Scan for the cell matching the given text and deliver its [x, y] coordinate at center. 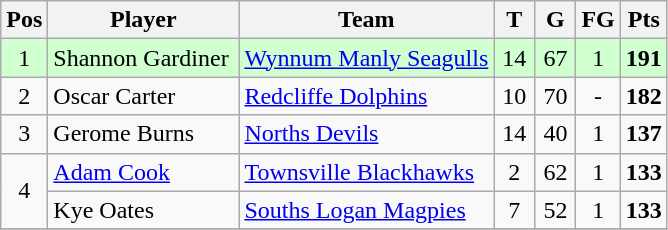
70 [556, 96]
T [514, 20]
Kye Oates [144, 210]
182 [644, 96]
Team [366, 20]
Oscar Carter [144, 96]
3 [24, 134]
Redcliffe Dolphins [366, 96]
191 [644, 58]
62 [556, 172]
Townsville Blackhawks [366, 172]
137 [644, 134]
Pos [24, 20]
- [598, 96]
Souths Logan Magpies [366, 210]
40 [556, 134]
Gerome Burns [144, 134]
4 [24, 191]
Norths Devils [366, 134]
52 [556, 210]
7 [514, 210]
67 [556, 58]
Pts [644, 20]
Player [144, 20]
FG [598, 20]
G [556, 20]
Wynnum Manly Seagulls [366, 58]
Shannon Gardiner [144, 58]
Adam Cook [144, 172]
10 [514, 96]
